Output the (x, y) coordinate of the center of the cell containing the given text.  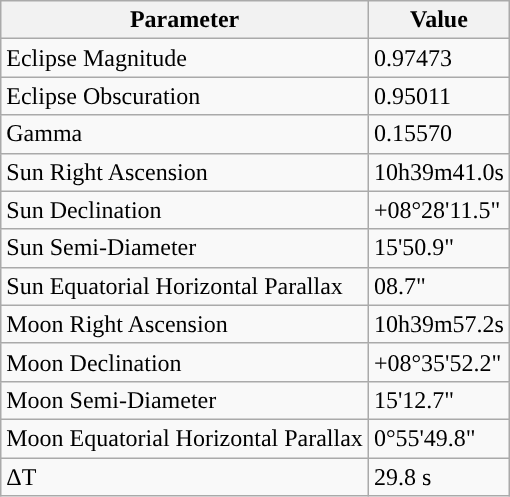
Moon Declination (185, 362)
+08°35'52.2" (438, 362)
29.8 s (438, 477)
08.7" (438, 286)
ΔT (185, 477)
Eclipse Obscuration (185, 96)
15'50.9" (438, 248)
Moon Semi-Diameter (185, 400)
0°55'49.8" (438, 438)
Sun Declination (185, 210)
10h39m57.2s (438, 324)
Moon Right Ascension (185, 324)
Parameter (185, 20)
Sun Right Ascension (185, 172)
10h39m41.0s (438, 172)
0.95011 (438, 96)
Value (438, 20)
0.15570 (438, 134)
Moon Equatorial Horizontal Parallax (185, 438)
Eclipse Magnitude (185, 58)
Sun Semi-Diameter (185, 248)
15'12.7" (438, 400)
Gamma (185, 134)
Sun Equatorial Horizontal Parallax (185, 286)
+08°28'11.5" (438, 210)
0.97473 (438, 58)
